Scan for the cell matching the given text and deliver its (x, y) coordinate at center. 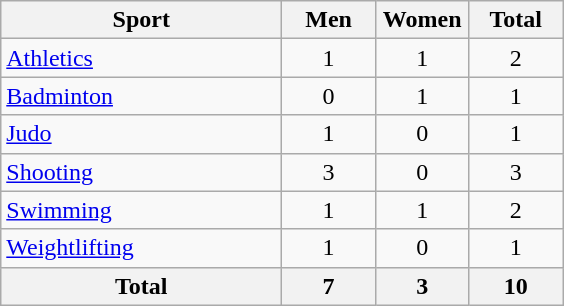
Women (422, 20)
Shooting (142, 172)
Athletics (142, 58)
Swimming (142, 210)
10 (516, 286)
7 (329, 286)
Weightlifting (142, 248)
Sport (142, 20)
Badminton (142, 96)
Men (329, 20)
Judo (142, 134)
